Locate the cell with the specified text and output its [x, y] center coordinate. 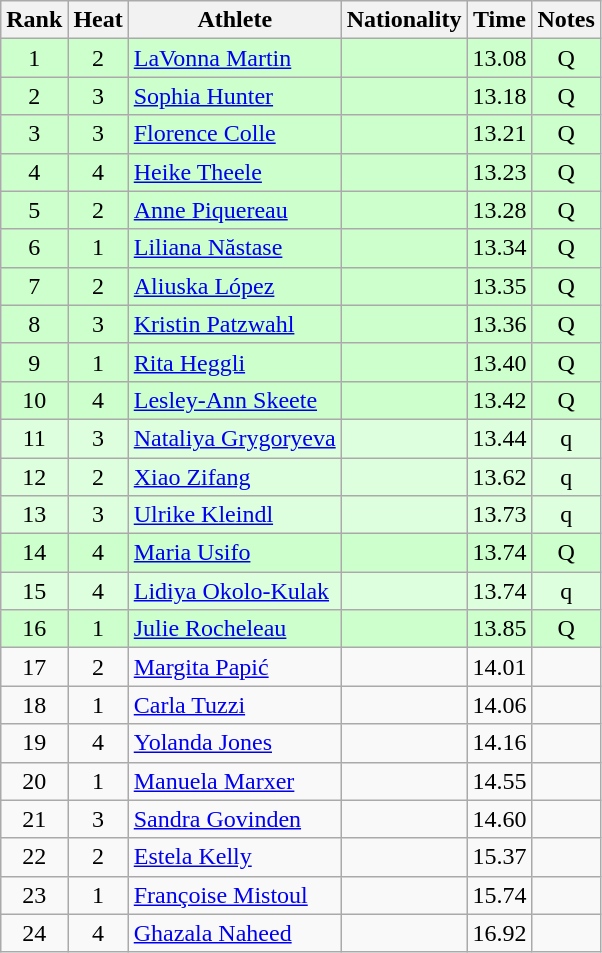
Ghazala Naheed [234, 933]
Manuela Marxer [234, 781]
15.74 [500, 895]
19 [34, 743]
17 [34, 667]
14 [34, 553]
13.34 [500, 248]
Time [500, 20]
Maria Usifo [234, 553]
24 [34, 933]
Estela Kelly [234, 857]
Nataliya Grygoryeva [234, 438]
20 [34, 781]
13.18 [500, 96]
LaVonna Martin [234, 58]
13.28 [500, 210]
22 [34, 857]
Lidiya Okolo-Kulak [234, 591]
Aliuska López [234, 286]
12 [34, 477]
13.23 [500, 172]
Notes [566, 20]
10 [34, 400]
Ulrike Kleindl [234, 515]
11 [34, 438]
8 [34, 324]
16.92 [500, 933]
13.85 [500, 629]
Anne Piquereau [234, 210]
Rita Heggli [234, 362]
Lesley-Ann Skeete [234, 400]
Liliana Năstase [234, 248]
14.60 [500, 819]
6 [34, 248]
Heat [98, 20]
Rank [34, 20]
13 [34, 515]
Julie Rocheleau [234, 629]
13.73 [500, 515]
Carla Tuzzi [234, 705]
18 [34, 705]
Heike Theele [234, 172]
Xiao Zifang [234, 477]
23 [34, 895]
Margita Papić [234, 667]
13.36 [500, 324]
15.37 [500, 857]
Florence Colle [234, 134]
5 [34, 210]
13.42 [500, 400]
14.55 [500, 781]
13.62 [500, 477]
14.06 [500, 705]
Sandra Govinden [234, 819]
9 [34, 362]
Françoise Mistoul [234, 895]
21 [34, 819]
Sophia Hunter [234, 96]
15 [34, 591]
14.16 [500, 743]
13.40 [500, 362]
7 [34, 286]
13.44 [500, 438]
Athlete [234, 20]
13.21 [500, 134]
13.35 [500, 286]
13.08 [500, 58]
14.01 [500, 667]
Kristin Patzwahl [234, 324]
Nationality [404, 20]
Yolanda Jones [234, 743]
16 [34, 629]
